Output the (X, Y) coordinate of the center of the cell containing the given text.  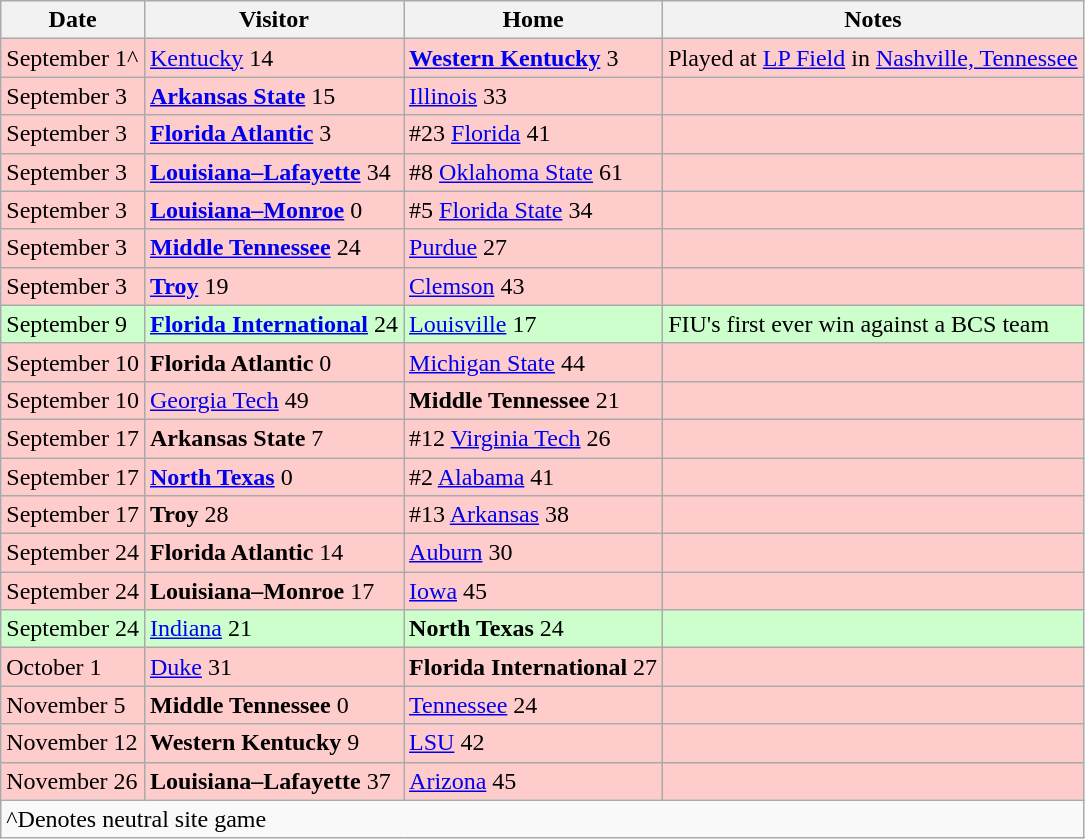
#23 Florida 41 (534, 134)
Home (534, 20)
Louisiana–Monroe 17 (274, 591)
Indiana 21 (274, 629)
Georgia Tech 49 (274, 400)
Iowa 45 (534, 591)
Arizona 45 (534, 781)
#13 Arkansas 38 (534, 515)
Florida Atlantic 14 (274, 553)
Visitor (274, 20)
September 9 (73, 324)
Louisiana–Monroe 0 (274, 210)
November 5 (73, 705)
#8 Oklahoma State 61 (534, 172)
October 1 (73, 667)
Troy 28 (274, 515)
Western Kentucky 9 (274, 743)
Tennessee 24 (534, 705)
September 1^ (73, 58)
Louisville 17 (534, 324)
Purdue 27 (534, 248)
^Denotes neutral site game (542, 819)
Louisiana–Lafayette 34 (274, 172)
Clemson 43 (534, 286)
November 26 (73, 781)
LSU 42 (534, 743)
November 12 (73, 743)
Notes (874, 20)
North Texas 24 (534, 629)
#2 Alabama 41 (534, 477)
Florida International 27 (534, 667)
Middle Tennessee 0 (274, 705)
Michigan State 44 (534, 362)
#12 Virginia Tech 26 (534, 438)
Middle Tennessee 24 (274, 248)
Played at LP Field in Nashville, Tennessee (874, 58)
Florida International 24 (274, 324)
#5 Florida State 34 (534, 210)
Middle Tennessee 21 (534, 400)
Arkansas State 7 (274, 438)
Date (73, 20)
Western Kentucky 3 (534, 58)
North Texas 0 (274, 477)
Louisiana–Lafayette 37 (274, 781)
Illinois 33 (534, 96)
Duke 31 (274, 667)
FIU's first ever win against a BCS team (874, 324)
Kentucky 14 (274, 58)
Florida Atlantic 0 (274, 362)
Troy 19 (274, 286)
Florida Atlantic 3 (274, 134)
Auburn 30 (534, 553)
Arkansas State 15 (274, 96)
